Scan for the cell matching the given text and deliver its (X, Y) coordinate at center. 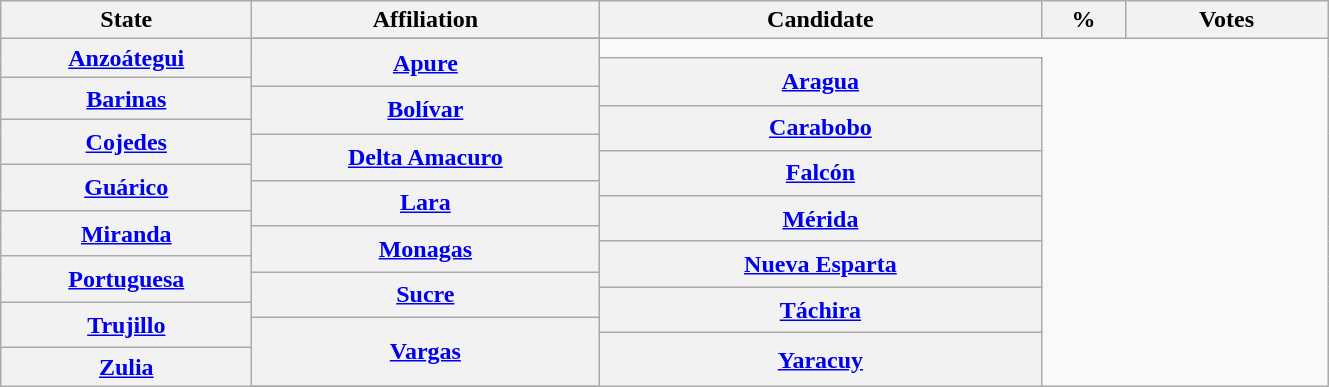
Yaracuy (820, 360)
State (126, 20)
Cojedes (126, 142)
Carabobo (820, 128)
Miranda (126, 234)
Portuguesa (126, 279)
Sucre (426, 295)
Anzoátegui (126, 58)
Monagas (426, 249)
Trujillo (126, 325)
Nueva Esparta (820, 264)
Delta Amacuro (426, 157)
Candidate (820, 20)
Zulia (126, 367)
Bolívar (426, 110)
Mérida (820, 218)
Lara (426, 203)
Aragua (820, 82)
Votes (1226, 20)
Apure (426, 63)
Vargas (426, 352)
Táchira (820, 310)
Affiliation (426, 20)
Barinas (126, 98)
% (1084, 20)
Guárico (126, 188)
Falcón (820, 174)
